Determine the [x, y] coordinate at the center of the cell enclosing the given text.  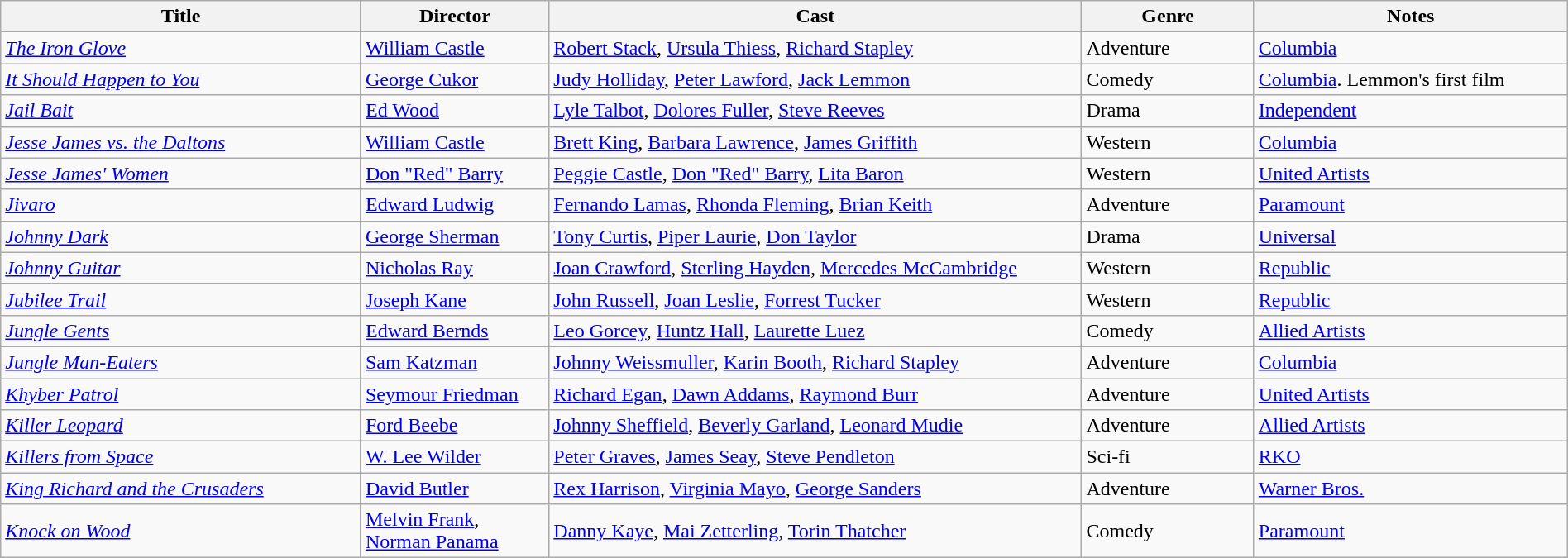
Jail Bait [181, 111]
The Iron Glove [181, 48]
Edward Bernds [455, 331]
Warner Bros. [1411, 489]
Jungle Man-Eaters [181, 362]
Killer Leopard [181, 426]
Peggie Castle, Don "Red" Barry, Lita Baron [815, 174]
Jungle Gents [181, 331]
Johnny Weissmuller, Karin Booth, Richard Stapley [815, 362]
Brett King, Barbara Lawrence, James Griffith [815, 142]
Notes [1411, 17]
Jesse James' Women [181, 174]
Richard Egan, Dawn Addams, Raymond Burr [815, 394]
Independent [1411, 111]
King Richard and the Crusaders [181, 489]
Cast [815, 17]
Rex Harrison, Virginia Mayo, George Sanders [815, 489]
Ed Wood [455, 111]
Columbia. Lemmon's first film [1411, 79]
Tony Curtis, Piper Laurie, Don Taylor [815, 236]
Jubilee Trail [181, 299]
Judy Holliday, Peter Lawford, Jack Lemmon [815, 79]
Director [455, 17]
David Butler [455, 489]
Don "Red" Barry [455, 174]
Edward Ludwig [455, 205]
Knock on Wood [181, 531]
Robert Stack, Ursula Thiess, Richard Stapley [815, 48]
George Cukor [455, 79]
It Should Happen to You [181, 79]
Johnny Dark [181, 236]
Nicholas Ray [455, 268]
Joan Crawford, Sterling Hayden, Mercedes McCambridge [815, 268]
RKO [1411, 457]
Peter Graves, James Seay, Steve Pendleton [815, 457]
John Russell, Joan Leslie, Forrest Tucker [815, 299]
Fernando Lamas, Rhonda Fleming, Brian Keith [815, 205]
Danny Kaye, Mai Zetterling, Torin Thatcher [815, 531]
Khyber Patrol [181, 394]
Joseph Kane [455, 299]
George Sherman [455, 236]
Title [181, 17]
Jivaro [181, 205]
Leo Gorcey, Huntz Hall, Laurette Luez [815, 331]
Universal [1411, 236]
Sam Katzman [455, 362]
Killers from Space [181, 457]
Lyle Talbot, Dolores Fuller, Steve Reeves [815, 111]
Johnny Sheffield, Beverly Garland, Leonard Mudie [815, 426]
Sci-fi [1168, 457]
Jesse James vs. the Daltons [181, 142]
Melvin Frank, Norman Panama [455, 531]
W. Lee Wilder [455, 457]
Genre [1168, 17]
Seymour Friedman [455, 394]
Ford Beebe [455, 426]
Johnny Guitar [181, 268]
